Capture the cell that displays the provided text and extract its [X, Y] central coordinate. 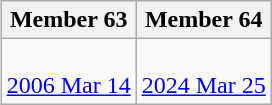
2024 Mar 25 [204, 72]
Member 64 [204, 20]
2006 Mar 14 [68, 72]
Member 63 [68, 20]
